From the cell containing the given text, extract its center point as (x, y) coordinate. 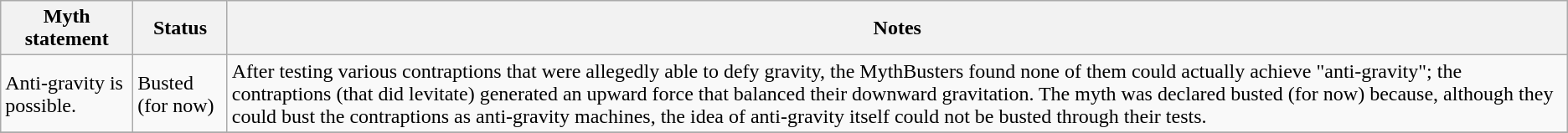
Busted (for now) (181, 94)
Anti-gravity is possible. (67, 94)
Status (181, 28)
Notes (897, 28)
Myth statement (67, 28)
